Extract the [X, Y] coordinate from the center of the cell holding the provided text.  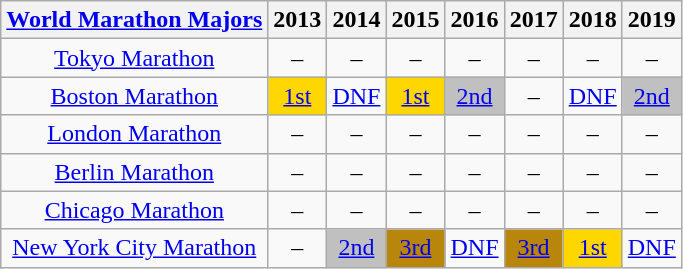
New York City Marathon [134, 248]
Berlin Marathon [134, 172]
2017 [534, 20]
2014 [356, 20]
2016 [474, 20]
2013 [298, 20]
Boston Marathon [134, 96]
London Marathon [134, 134]
2015 [416, 20]
2018 [592, 20]
Chicago Marathon [134, 210]
World Marathon Majors [134, 20]
2019 [652, 20]
Tokyo Marathon [134, 58]
